Identify which cell holds the provided text, then report its [x, y] central coordinate. 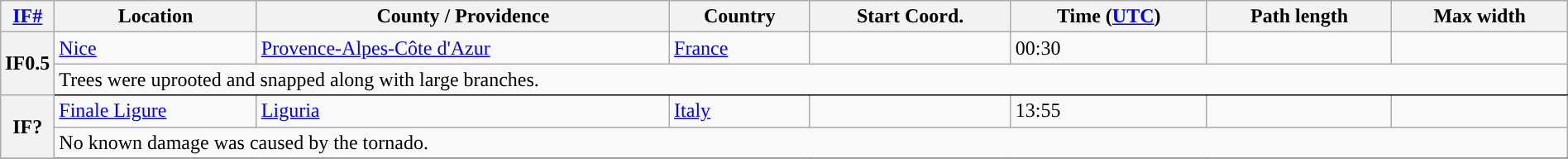
Finale Ligure [155, 111]
No known damage was caused by the tornado. [810, 142]
IF# [28, 17]
IF0.5 [28, 64]
Path length [1299, 17]
Provence-Alpes-Côte d'Azur [463, 48]
13:55 [1108, 111]
Trees were uprooted and snapped along with large branches. [810, 79]
IF? [28, 127]
Nice [155, 48]
Max width [1480, 17]
Country [739, 17]
Italy [739, 111]
France [739, 48]
Start Coord. [910, 17]
County / Providence [463, 17]
Location [155, 17]
Liguria [463, 111]
Time (UTC) [1108, 17]
00:30 [1108, 48]
